Return the [x, y] coordinate for the center point of the cell that contains the specified text.  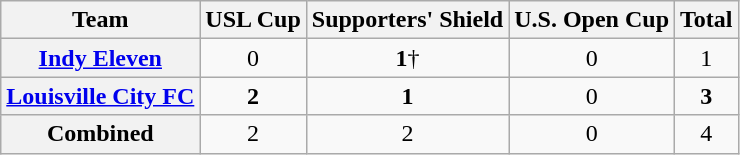
USL Cup [253, 20]
Supporters' Shield [407, 20]
1† [407, 58]
3 [707, 96]
Team [100, 20]
Indy Eleven [100, 58]
Total [707, 20]
4 [707, 134]
U.S. Open Cup [592, 20]
Louisville City FC [100, 96]
Combined [100, 134]
